Extract the [x, y] coordinate from the center of the cell holding the provided text.  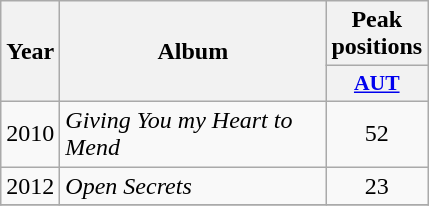
Year [30, 52]
Album [193, 52]
23 [377, 185]
2012 [30, 185]
52 [377, 134]
Peak positions [377, 34]
Giving You my Heart to Mend [193, 134]
Open Secrets [193, 185]
AUT [377, 84]
2010 [30, 134]
